Extract the (x, y) coordinate from the center of the cell holding the provided text.  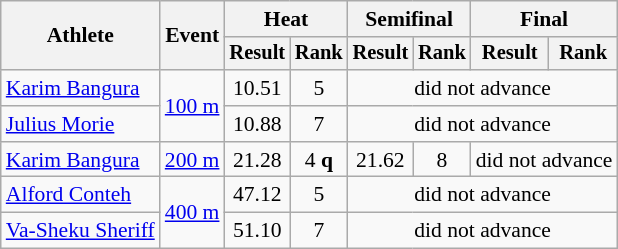
51.10 (257, 231)
Semifinal (410, 19)
100 m (192, 106)
Heat (286, 19)
Alford Conteh (80, 195)
10.88 (257, 124)
21.62 (381, 160)
Va-Sheku Sheriff (80, 231)
47.12 (257, 195)
Athlete (80, 36)
Final (544, 19)
21.28 (257, 160)
Julius Morie (80, 124)
8 (442, 160)
Event (192, 36)
10.51 (257, 88)
400 m (192, 212)
200 m (192, 160)
4 q (319, 160)
